Return (x, y) of the center of cell containing provided text 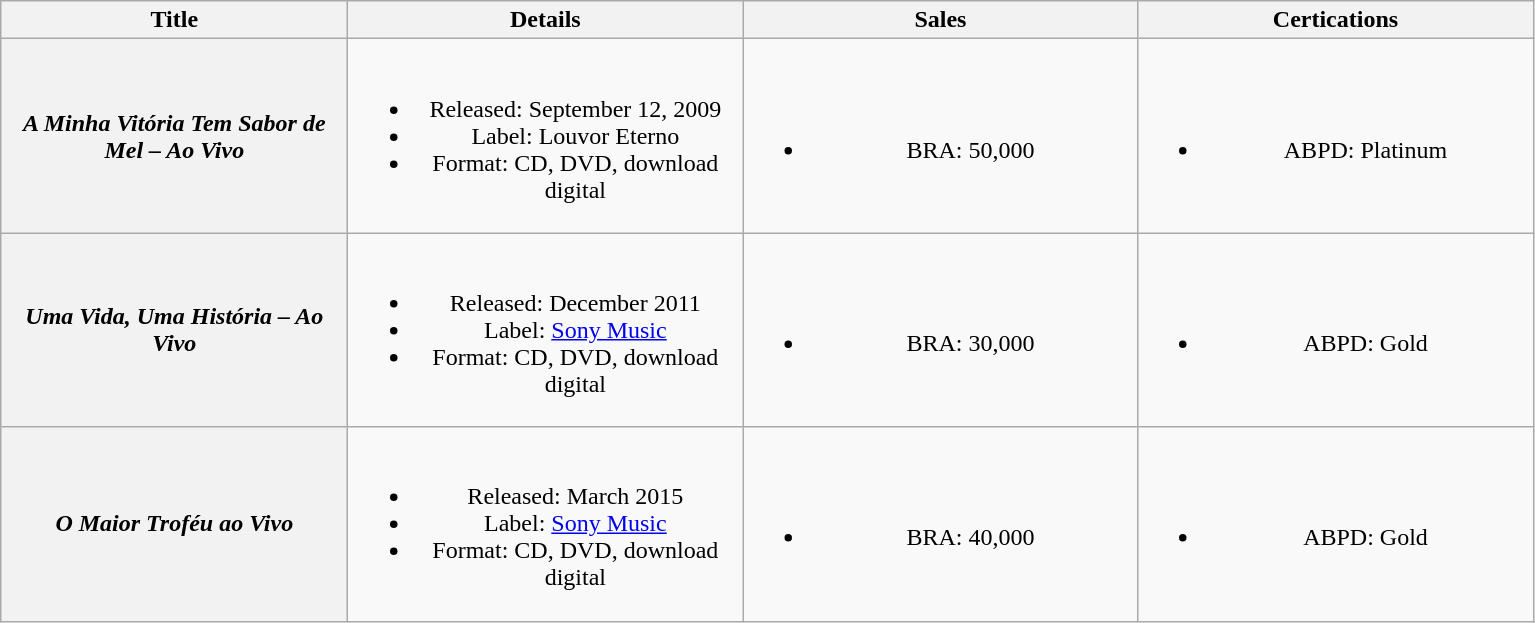
ABPD: Platinum (1336, 136)
BRA: 40,000 (940, 524)
Uma Vida, Uma História – Ao Vivo (174, 330)
Released: December 2011Label: Sony MusicFormat: CD, DVD, download digital (546, 330)
Released: September 12, 2009Label: Louvor EternoFormat: CD, DVD, download digital (546, 136)
BRA: 50,000 (940, 136)
BRA: 30,000 (940, 330)
Certications (1336, 20)
A Minha Vitória Tem Sabor de Mel – Ao Vivo (174, 136)
Details (546, 20)
Title (174, 20)
Released: March 2015Label: Sony MusicFormat: CD, DVD, download digital (546, 524)
Sales (940, 20)
O Maior Troféu ao Vivo (174, 524)
